For the text-containing cell, return its midpoint in (X, Y) coordinate format. 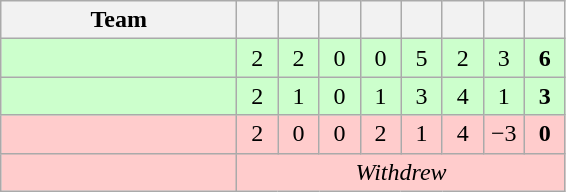
Withdrew (401, 172)
5 (422, 58)
−3 (504, 134)
Team (119, 20)
6 (544, 58)
